Capture the cell that displays the provided text and extract its [X, Y] central coordinate. 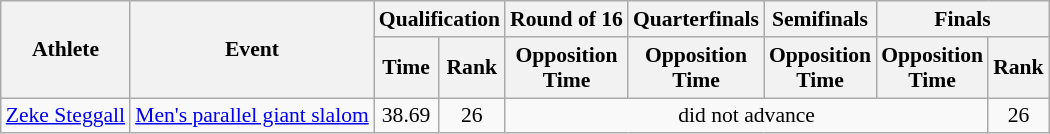
Athlete [66, 50]
Finals [962, 19]
Round of 16 [566, 19]
Qualification [440, 19]
did not advance [746, 116]
Quarterfinals [696, 19]
Men's parallel giant slalom [252, 116]
Time [406, 68]
Semifinals [820, 19]
Zeke Steggall [66, 116]
38.69 [406, 116]
Event [252, 50]
